Return the (x, y) coordinate for the center point of the cell that contains the specified text.  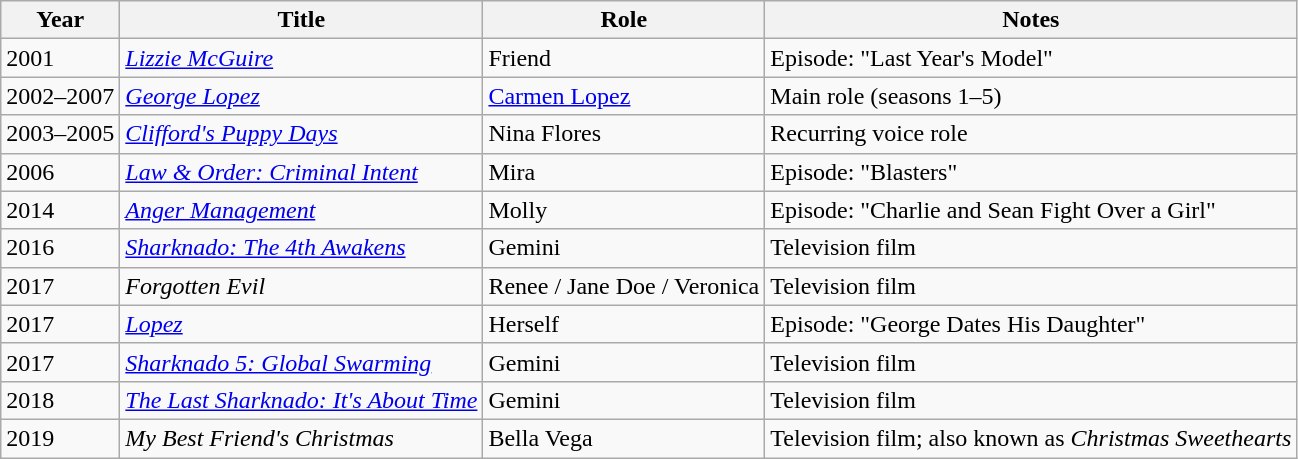
Television film; also known as Christmas Sweethearts (1031, 438)
Episode: "Charlie and Sean Fight Over a Girl" (1031, 210)
Episode: "Blasters" (1031, 172)
Recurring voice role (1031, 134)
The Last Sharknado: It's About Time (302, 400)
Law & Order: Criminal Intent (302, 172)
2014 (60, 210)
2018 (60, 400)
Molly (624, 210)
Renee / Jane Doe / Veronica (624, 286)
My Best Friend's Christmas (302, 438)
Lopez (302, 324)
George Lopez (302, 96)
Carmen Lopez (624, 96)
Herself (624, 324)
Clifford's Puppy Days (302, 134)
Main role (seasons 1–5) (1031, 96)
Anger Management (302, 210)
Episode: "George Dates His Daughter" (1031, 324)
2016 (60, 248)
Sharknado 5: Global Swarming (302, 362)
Year (60, 20)
2002–2007 (60, 96)
Notes (1031, 20)
2003–2005 (60, 134)
Forgotten Evil (302, 286)
Title (302, 20)
Mira (624, 172)
Sharknado: The 4th Awakens (302, 248)
Episode: "Last Year's Model" (1031, 58)
Friend (624, 58)
2001 (60, 58)
2006 (60, 172)
Bella Vega (624, 438)
Nina Flores (624, 134)
Lizzie McGuire (302, 58)
Role (624, 20)
2019 (60, 438)
